Locate the cell with the specified text and output its [X, Y] center coordinate. 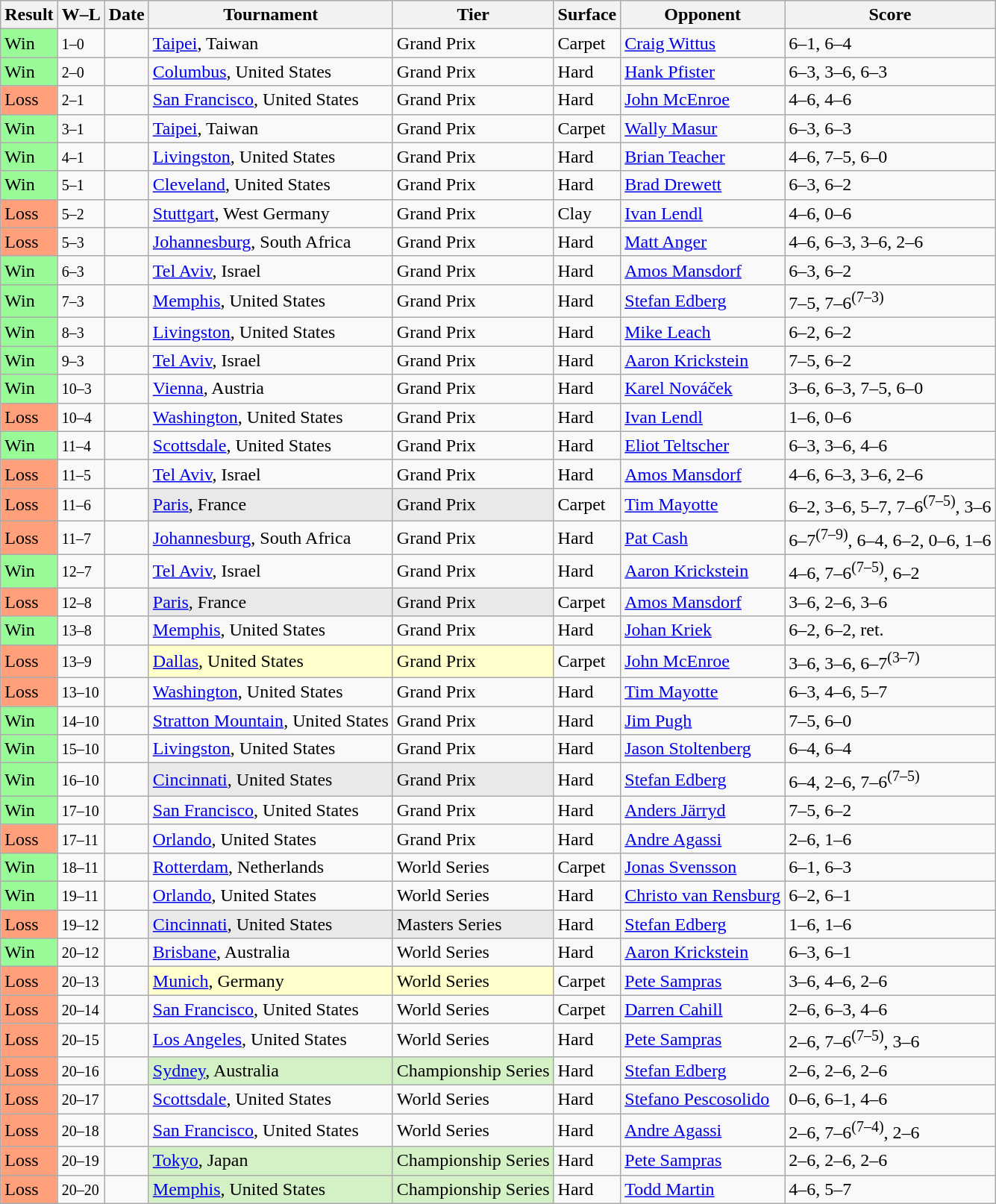
Jim Pugh [703, 721]
14–10 [81, 721]
4–6, 4–6 [890, 100]
6–1, 6–4 [890, 43]
Anders Järryd [703, 810]
10–3 [81, 389]
6–4, 2–6, 7–6(7–5) [890, 780]
Brian Teacher [703, 157]
13–10 [81, 692]
6–3, 3–6, 6–3 [890, 72]
6–2, 6–1 [890, 896]
Craig Wittus [703, 43]
Eliot Teltscher [703, 445]
5–1 [81, 185]
Dallas, United States [270, 661]
6–7(7–9), 6–4, 6–2, 0–6, 1–6 [890, 539]
20–16 [81, 1070]
W–L [81, 15]
4–6, 0–6 [890, 213]
1–6, 0–6 [890, 417]
Tokyo, Japan [270, 1161]
2–6, 7–6(7–4), 2–6 [890, 1131]
4–6, 5–7 [890, 1189]
1–6, 1–6 [890, 924]
20–20 [81, 1189]
3–6, 6–3, 7–5, 6–0 [890, 389]
3–6, 3–6, 6–7(3–7) [890, 661]
Date [127, 15]
0–6, 6–1, 4–6 [890, 1100]
12–7 [81, 571]
13–9 [81, 661]
19–11 [81, 896]
Stratton Mountain, United States [270, 721]
6–2, 3–6, 5–7, 7–6(7–5), 3–6 [890, 504]
11–7 [81, 539]
4–6, 7–5, 6–0 [890, 157]
Stefano Pescosolido [703, 1100]
2–0 [81, 72]
11–6 [81, 504]
6–3, 6–1 [890, 953]
4–1 [81, 157]
7–3 [81, 301]
Score [890, 15]
3–6, 4–6, 2–6 [890, 981]
7–5, 6–0 [890, 721]
9–3 [81, 360]
Masters Series [473, 924]
3–6, 2–6, 3–6 [890, 602]
20–13 [81, 981]
17–11 [81, 838]
Hank Pfister [703, 72]
Sydney, Australia [270, 1070]
20–12 [81, 953]
Johan Kriek [703, 630]
2–6, 6–3, 4–6 [890, 1009]
1–0 [81, 43]
Christo van Rensburg [703, 896]
6–2, 6–2 [890, 332]
Wally Masur [703, 128]
Munich, Germany [270, 981]
Opponent [703, 15]
2–6, 1–6 [890, 838]
Columbus, United States [270, 72]
7–5, 7–6(7–3) [890, 301]
Result [29, 15]
6–3, 4–6, 5–7 [890, 692]
4–6, 7–6(7–5), 6–2 [890, 571]
Vienna, Austria [270, 389]
Darren Cahill [703, 1009]
6–2, 6–2, ret. [890, 630]
20–14 [81, 1009]
Los Angeles, United States [270, 1040]
6–3 [81, 270]
11–5 [81, 474]
3–1 [81, 128]
20–15 [81, 1040]
Stuttgart, West Germany [270, 213]
13–8 [81, 630]
20–17 [81, 1100]
Cleveland, United States [270, 185]
Surface [587, 15]
20–19 [81, 1161]
Matt Anger [703, 242]
20–18 [81, 1131]
Jason Stoltenberg [703, 749]
16–10 [81, 780]
8–3 [81, 332]
Brisbane, Australia [270, 953]
6–3, 3–6, 4–6 [890, 445]
10–4 [81, 417]
Mike Leach [703, 332]
2–1 [81, 100]
Todd Martin [703, 1189]
15–10 [81, 749]
12–8 [81, 602]
6–4, 6–4 [890, 749]
18–11 [81, 868]
Jonas Svensson [703, 868]
6–3, 6–3 [890, 128]
5–2 [81, 213]
2–6, 7–6(7–5), 3–6 [890, 1040]
19–12 [81, 924]
Tier [473, 15]
Pat Cash [703, 539]
Rotterdam, Netherlands [270, 868]
6–1, 6–3 [890, 868]
Brad Drewett [703, 185]
17–10 [81, 810]
11–4 [81, 445]
Clay [587, 213]
Karel Nováček [703, 389]
Tournament [270, 15]
5–3 [81, 242]
